Search for the cell housing the specified text and yield its [x, y] center coordinate. 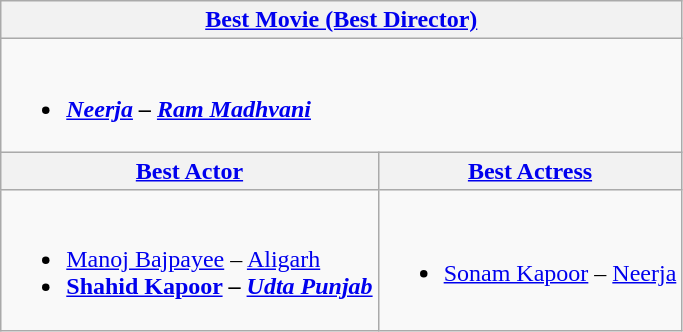
Best Actress [530, 171]
Manoj Bajpayee – AligarhShahid Kapoor – Udta Punjab [190, 260]
Best Actor [190, 171]
Best Movie (Best Director) [342, 20]
Sonam Kapoor – Neerja [530, 260]
Neerja – Ram Madhvani [342, 96]
